Scan for the cell matching the given text and deliver its (x, y) coordinate at center. 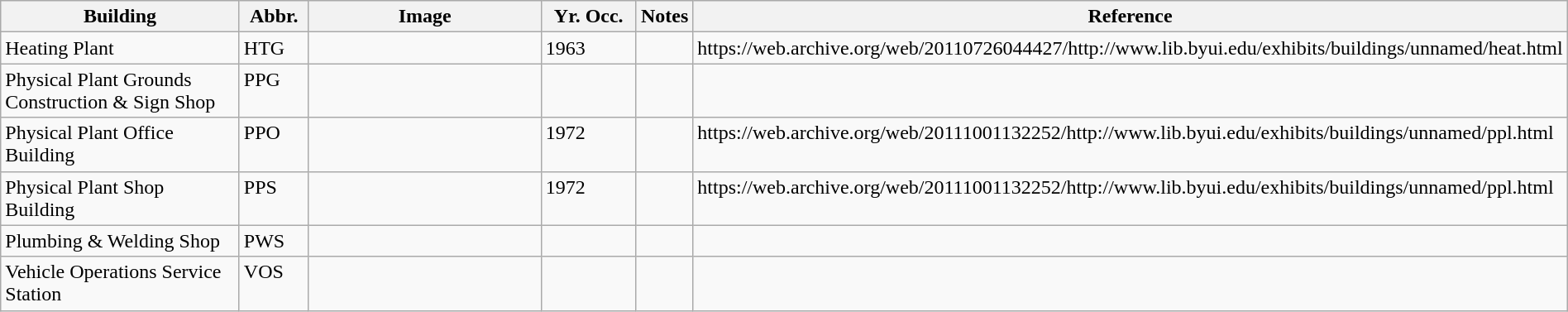
PPO (274, 144)
VOS (274, 283)
Reference (1130, 17)
PWS (274, 241)
Physical Plant Grounds Construction & Sign Shop (121, 91)
Heating Plant (121, 48)
Abbr. (274, 17)
Physical Plant Office Building (121, 144)
Building (121, 17)
Physical Plant Shop Building (121, 199)
Yr. Occ. (589, 17)
PPG (274, 91)
1963 (589, 48)
PPS (274, 199)
Plumbing & Welding Shop (121, 241)
HTG (274, 48)
Notes (664, 17)
https://web.archive.org/web/20110726044427/http://www.lib.byui.edu/exhibits/buildings/unnamed/heat.html (1130, 48)
Vehicle Operations Service Station (121, 283)
Image (425, 17)
